Return the (x, y) coordinate for the center point of the cell that contains the specified text.  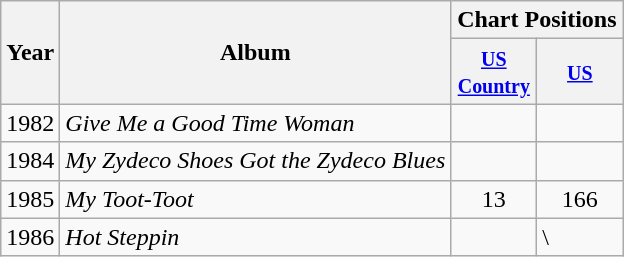
My Toot-Toot (256, 199)
1985 (30, 199)
Year (30, 52)
1984 (30, 161)
1982 (30, 123)
Hot Steppin (256, 237)
US (580, 72)
166 (580, 199)
US Country (494, 72)
\ (580, 237)
Album (256, 52)
Chart Positions (537, 20)
13 (494, 199)
Give Me a Good Time Woman (256, 123)
1986 (30, 237)
My Zydeco Shoes Got the Zydeco Blues (256, 161)
